Determine the (X, Y) coordinate at the center of the cell enclosing the given text.  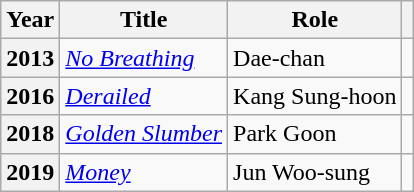
2019 (30, 172)
Jun Woo-sung (315, 172)
2018 (30, 134)
Year (30, 20)
Role (315, 20)
2016 (30, 96)
Derailed (144, 96)
Golden Slumber (144, 134)
2013 (30, 58)
No Breathing (144, 58)
Dae-chan (315, 58)
Money (144, 172)
Park Goon (315, 134)
Title (144, 20)
Kang Sung-hoon (315, 96)
